Capture the cell that displays the provided text and extract its [x, y] central coordinate. 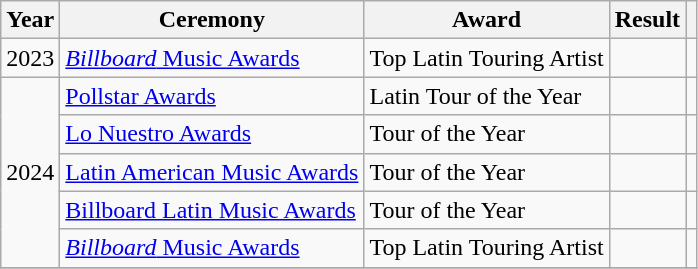
Billboard Latin Music Awards [212, 210]
Ceremony [212, 20]
Latin Tour of the Year [486, 96]
Pollstar Awards [212, 96]
Lo Nuestro Awards [212, 134]
Year [30, 20]
Award [486, 20]
Latin American Music Awards [212, 172]
2023 [30, 58]
Result [647, 20]
2024 [30, 172]
